From the cell containing the given text, extract its center point as (X, Y) coordinate. 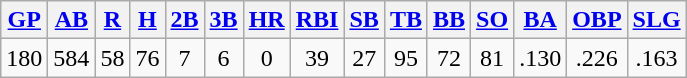
RBI (317, 20)
GP (24, 20)
.163 (656, 58)
.226 (597, 58)
6 (224, 58)
AB (72, 20)
7 (184, 58)
H (148, 20)
.130 (540, 58)
OBP (597, 20)
0 (266, 58)
SB (364, 20)
HR (266, 20)
SO (492, 20)
R (112, 20)
3B (224, 20)
BA (540, 20)
TB (406, 20)
39 (317, 58)
58 (112, 58)
SLG (656, 20)
BB (448, 20)
584 (72, 58)
72 (448, 58)
76 (148, 58)
2B (184, 20)
95 (406, 58)
81 (492, 58)
180 (24, 58)
27 (364, 58)
